Identify which cell holds the provided text, then report its (X, Y) central coordinate. 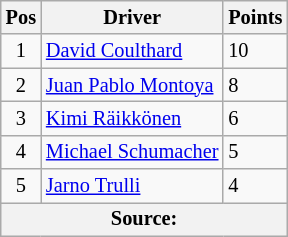
10 (255, 51)
6 (255, 118)
8 (255, 85)
2 (21, 85)
1 (21, 51)
Michael Schumacher (132, 152)
Source: (144, 219)
Jarno Trulli (132, 186)
David Coulthard (132, 51)
Points (255, 17)
Pos (21, 17)
3 (21, 118)
Juan Pablo Montoya (132, 85)
Driver (132, 17)
Kimi Räikkönen (132, 118)
